Output the [x, y] coordinate of the center of the cell containing the given text.  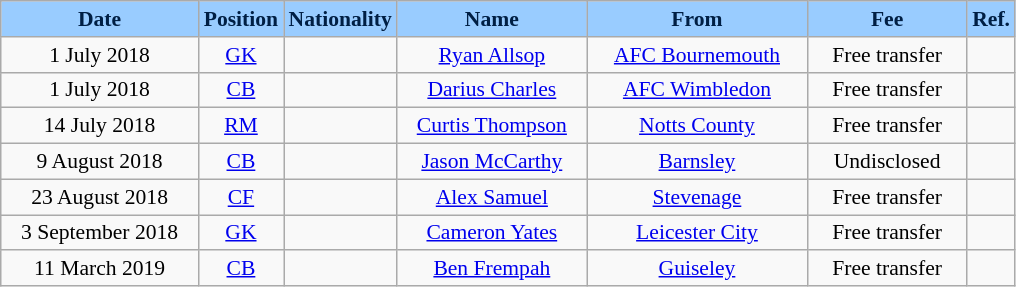
Darius Charles [492, 90]
Undisclosed [887, 162]
Guiseley [697, 269]
Position [240, 19]
Name [492, 19]
Stevenage [697, 197]
Leicester City [697, 233]
CF [240, 197]
Alex Samuel [492, 197]
AFC Bournemouth [697, 55]
3 September 2018 [100, 233]
9 August 2018 [100, 162]
Nationality [340, 19]
Jason McCarthy [492, 162]
From [697, 19]
Ryan Allsop [492, 55]
AFC Wimbledon [697, 90]
Fee [887, 19]
Notts County [697, 126]
Barnsley [697, 162]
Ben Frempah [492, 269]
Cameron Yates [492, 233]
11 March 2019 [100, 269]
Ref. [991, 19]
RM [240, 126]
23 August 2018 [100, 197]
Curtis Thompson [492, 126]
14 July 2018 [100, 126]
Date [100, 19]
